Determine the (X, Y) coordinate at the center of the cell enclosing the given text.  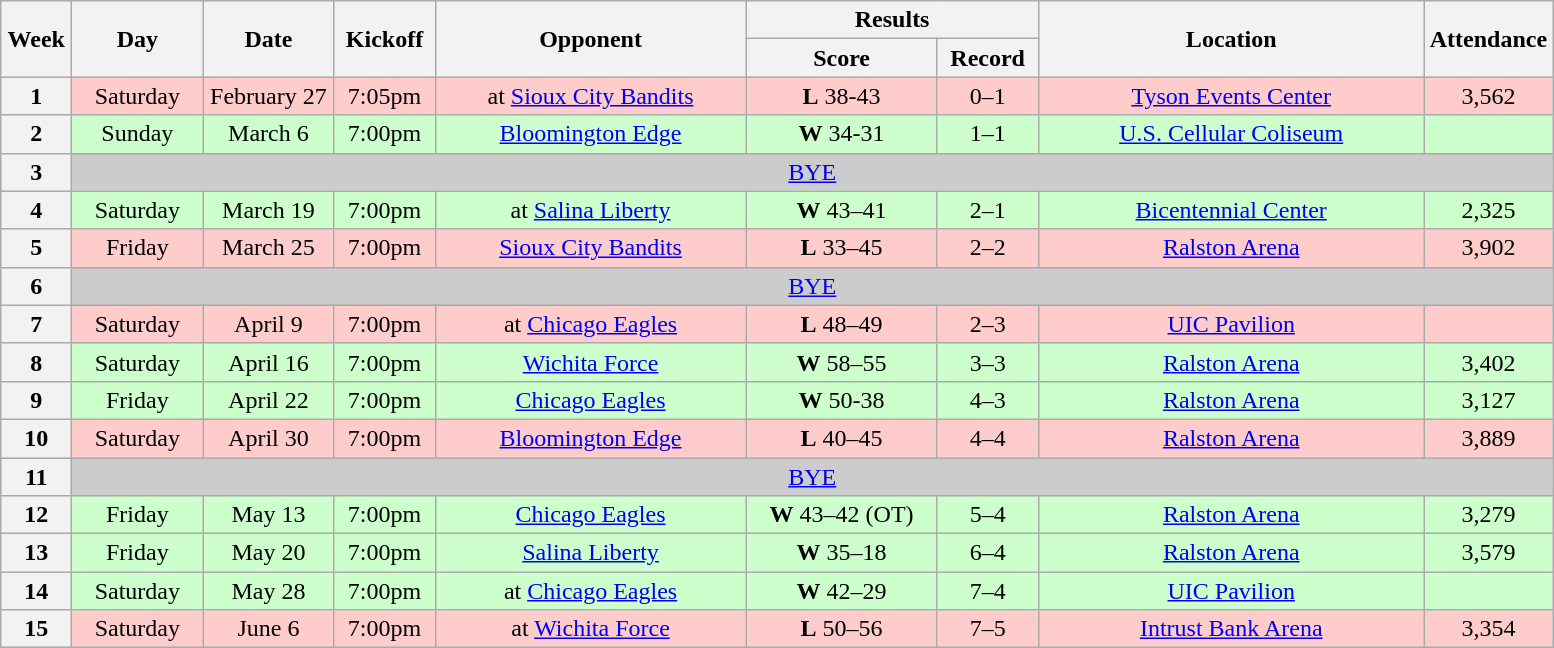
2–2 (988, 248)
0–1 (988, 96)
at Salina Liberty (590, 210)
Attendance (1488, 39)
Opponent (590, 39)
Day (138, 39)
2–1 (988, 210)
7–4 (988, 591)
6 (36, 286)
Bicentennial Center (1231, 210)
W 42–29 (842, 591)
11 (36, 477)
W 35–18 (842, 553)
3–3 (988, 362)
3,902 (1488, 248)
3,354 (1488, 629)
Intrust Bank Arena (1231, 629)
3 (36, 172)
April 22 (268, 400)
3,402 (1488, 362)
Week (36, 39)
L 50–56 (842, 629)
12 (36, 515)
May 20 (268, 553)
February 27 (268, 96)
10 (36, 438)
2,325 (1488, 210)
3,889 (1488, 438)
7–5 (988, 629)
W 34-31 (842, 134)
4–3 (988, 400)
L 40–45 (842, 438)
Kickoff (384, 39)
7:05pm (384, 96)
L 38-43 (842, 96)
5 (36, 248)
W 43–42 (OT) (842, 515)
Score (842, 58)
L 33–45 (842, 248)
June 6 (268, 629)
Tyson Events Center (1231, 96)
April 9 (268, 324)
U.S. Cellular Coliseum (1231, 134)
3,579 (1488, 553)
March 6 (268, 134)
at Sioux City Bandits (590, 96)
2 (36, 134)
Sunday (138, 134)
15 (36, 629)
Date (268, 39)
W 43–41 (842, 210)
3,279 (1488, 515)
4 (36, 210)
Salina Liberty (590, 553)
1 (36, 96)
7 (36, 324)
5–4 (988, 515)
6–4 (988, 553)
Record (988, 58)
Results (892, 20)
W 58–55 (842, 362)
1–1 (988, 134)
8 (36, 362)
at Wichita Force (590, 629)
3,562 (1488, 96)
W 50-38 (842, 400)
April 30 (268, 438)
Location (1231, 39)
May 13 (268, 515)
May 28 (268, 591)
2–3 (988, 324)
April 16 (268, 362)
14 (36, 591)
4–4 (988, 438)
Wichita Force (590, 362)
Sioux City Bandits (590, 248)
3,127 (1488, 400)
L 48–49 (842, 324)
13 (36, 553)
9 (36, 400)
March 19 (268, 210)
March 25 (268, 248)
